For the text-containing cell, return its midpoint in [X, Y] coordinate format. 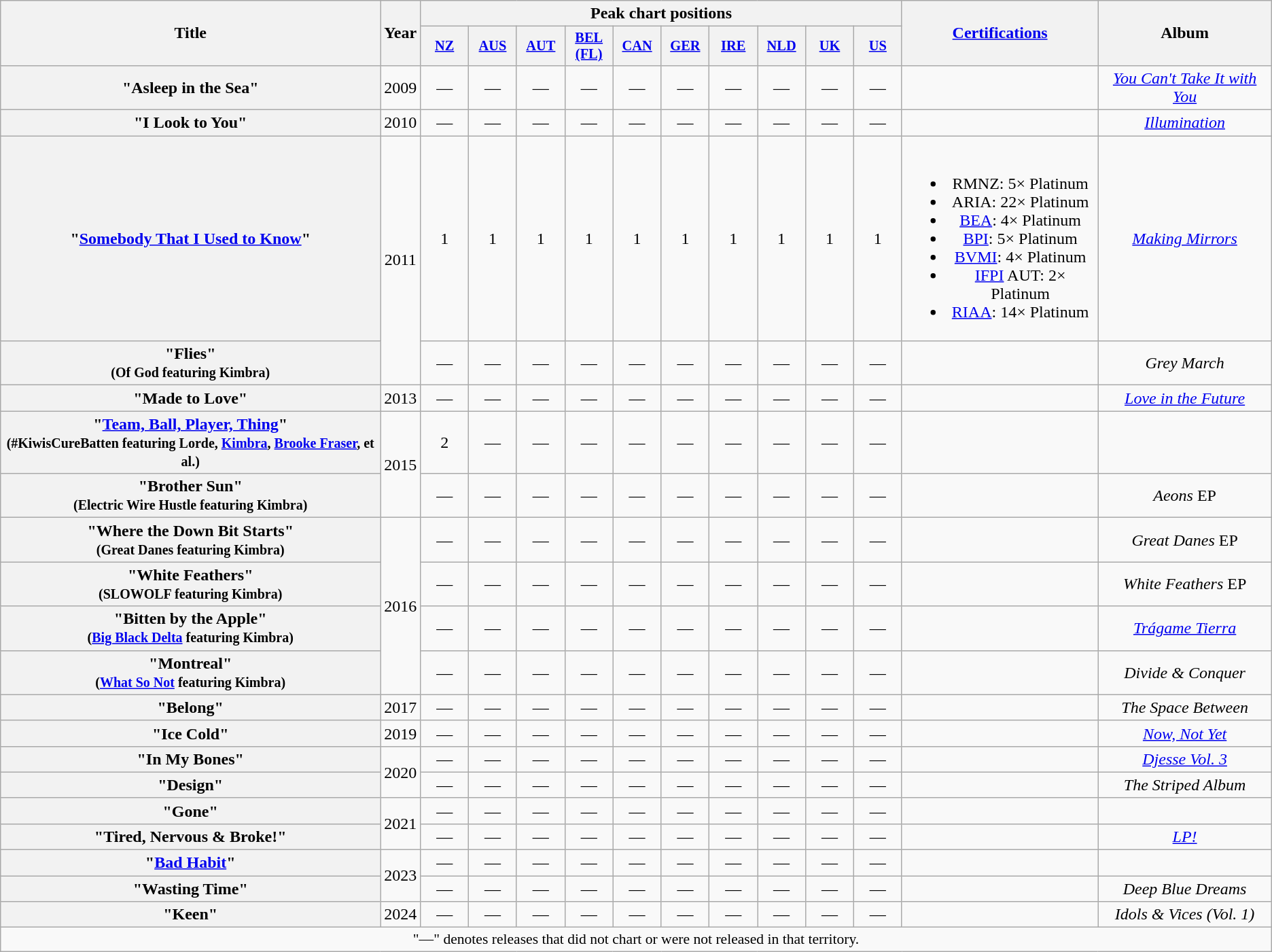
Trágame Tierra [1185, 628]
US [878, 46]
Divide & Conquer [1185, 673]
2017 [401, 707]
2010 [401, 123]
Title [190, 33]
Deep Blue Dreams [1185, 889]
White Feathers EP [1185, 584]
"Made to Love" [190, 398]
"Where the Down Bit Starts"(Great Danes featuring Kimbra) [190, 540]
AUT [541, 46]
"Asleep in the Sea" [190, 87]
"Bad Habit" [190, 863]
"In My Bones" [190, 759]
IRE [734, 46]
"Tired, Nervous & Broke!" [190, 836]
Making Mirrors [1185, 239]
"Brother Sun"(Electric Wire Hustle featuring Kimbra) [190, 496]
BEL(FL) [588, 46]
2013 [401, 398]
Now, Not Yet [1185, 733]
RMNZ: 5× PlatinumARIA: 22× PlatinumBEA: 4× PlatinumBPI: 5× PlatinumBVMI: 4× PlatinumIFPI AUT: 2× PlatinumRIAA: 14× Platinum [1000, 239]
AUS [493, 46]
Idols & Vices (Vol. 1) [1185, 915]
2016 [401, 606]
"Montreal"(What So Not featuring Kimbra) [190, 673]
"Design" [190, 785]
2023 [401, 876]
2 [444, 442]
2020 [401, 772]
NLD [781, 46]
Grey March [1185, 363]
Great Danes EP [1185, 540]
CAN [637, 46]
"White Feathers"(SLOWOLF featuring Kimbra) [190, 584]
"Keen" [190, 915]
Illumination [1185, 123]
Love in the Future [1185, 398]
Djesse Vol. 3 [1185, 759]
2019 [401, 733]
Aeons EP [1185, 496]
"Belong" [190, 707]
2011 [401, 261]
The Space Between [1185, 707]
"Team, Ball, Player, Thing"(#KiwisCureBatten featuring Lorde, Kimbra, Brooke Fraser, et al.) [190, 442]
"I Look to You" [190, 123]
"Flies"(Of God featuring Kimbra) [190, 363]
"Somebody That I Used to Know" [190, 239]
The Striped Album [1185, 785]
UK [830, 46]
2024 [401, 915]
"Bitten by the Apple"(Big Black Delta featuring Kimbra) [190, 628]
2009 [401, 87]
2015 [401, 465]
"Gone" [190, 811]
Certifications [1000, 33]
"Ice Cold" [190, 733]
Year [401, 33]
"—" denotes releases that did not chart or were not released in that territory. [636, 940]
NZ [444, 46]
GER [685, 46]
You Can't Take It with You [1185, 87]
Album [1185, 33]
"Wasting Time" [190, 889]
2021 [401, 824]
LP! [1185, 836]
Peak chart positions [662, 14]
